From the cell containing the given text, extract its center point as (x, y) coordinate. 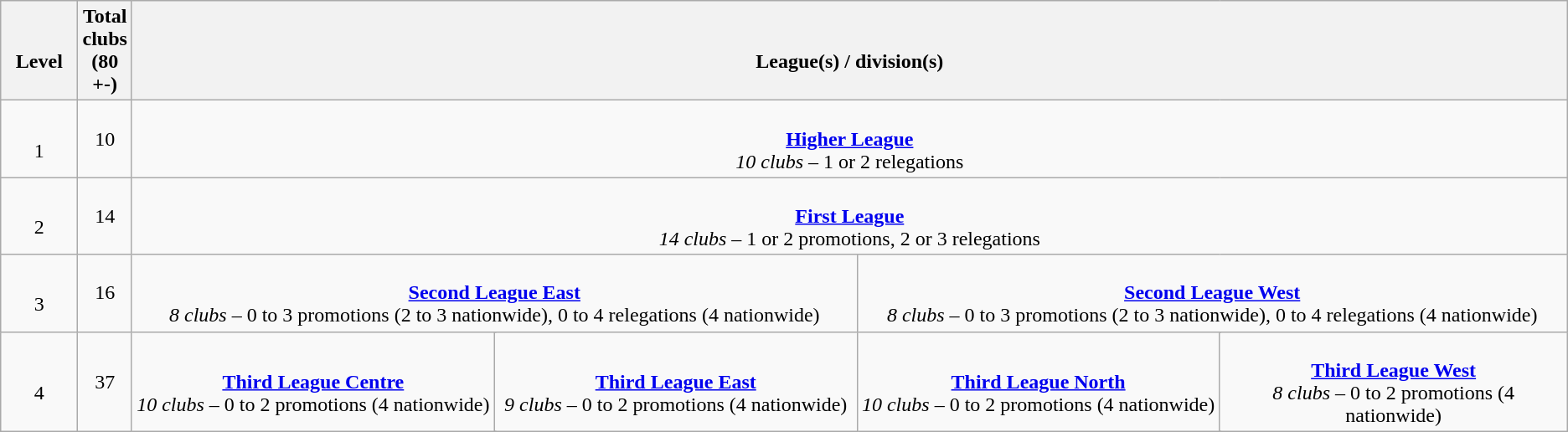
37 (105, 382)
Total clubs (80 +-) (105, 50)
16 (105, 293)
3 (39, 293)
Third League West 8 clubs – 0 to 2 promotions (4 nationwide) (1394, 382)
Level (39, 50)
First League 14 clubs – 1 or 2 promotions, 2 or 3 relegations (849, 216)
Higher League 10 clubs – 1 or 2 relegations (849, 139)
Third League North 10 clubs – 0 to 2 promotions (4 nationwide) (1039, 382)
League(s) / division(s) (849, 50)
10 (105, 139)
Second League West 8 clubs – 0 to 3 promotions (2 to 3 nationwide), 0 to 4 relegations (4 nationwide) (1212, 293)
1 (39, 139)
Third League Centre 10 clubs – 0 to 2 promotions (4 nationwide) (313, 382)
Third League East 9 clubs – 0 to 2 promotions (4 nationwide) (675, 382)
14 (105, 216)
4 (39, 382)
Second League East 8 clubs – 0 to 3 promotions (2 to 3 nationwide), 0 to 4 relegations (4 nationwide) (494, 293)
2 (39, 216)
